Find where the given text appears and provide that cell's center as [x, y] coordinate. 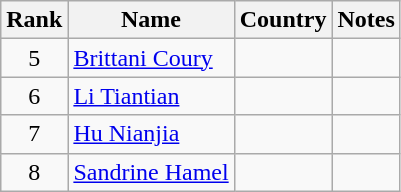
5 [34, 58]
Li Tiantian [151, 96]
Name [151, 20]
Country [283, 20]
6 [34, 96]
7 [34, 134]
Rank [34, 20]
8 [34, 172]
Notes [366, 20]
Hu Nianjia [151, 134]
Brittani Coury [151, 58]
Sandrine Hamel [151, 172]
